Search for the cell housing the specified text and yield its [x, y] center coordinate. 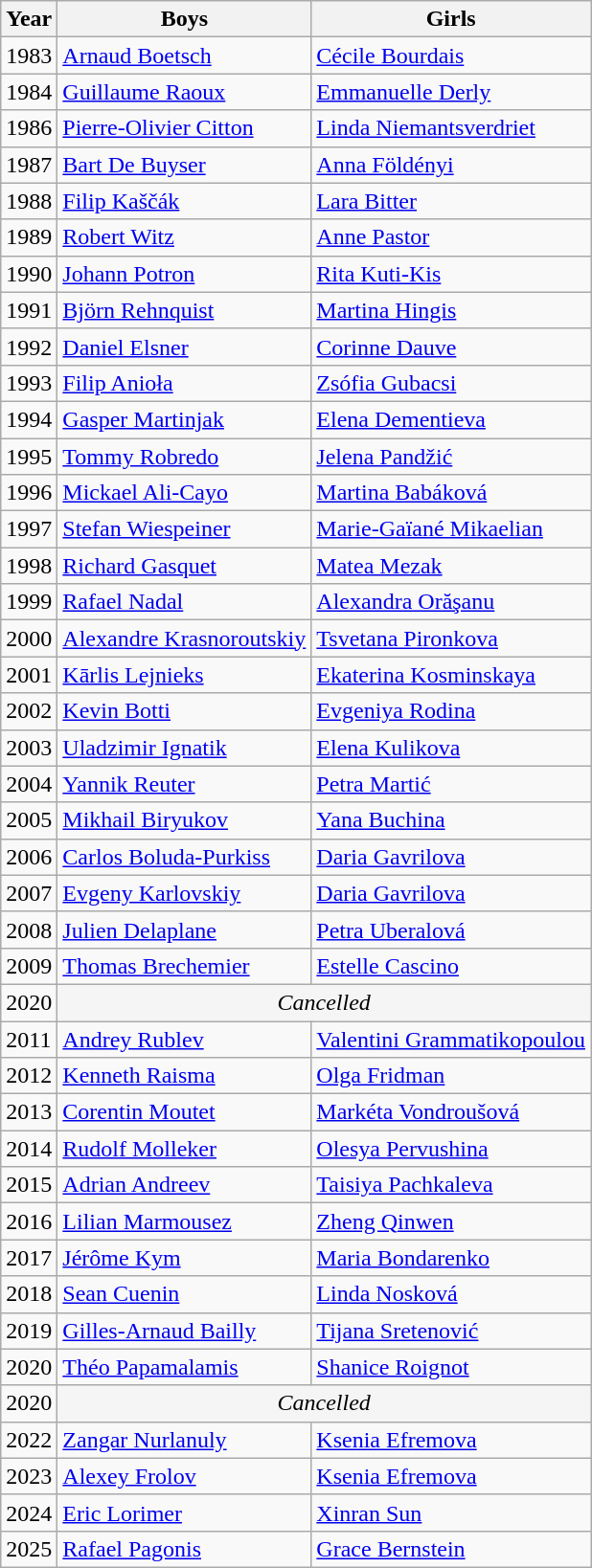
1989 [29, 237]
Xinran Sun [451, 1512]
Anna Földényi [451, 165]
2018 [29, 1294]
Yannik Reuter [184, 784]
Linda Niemantsverdriet [451, 128]
2009 [29, 966]
Alexandre Krasnoroutskiy [184, 638]
2017 [29, 1258]
Corentin Moutet [184, 1112]
Markéta Vondroušová [451, 1112]
2011 [29, 1039]
Tsvetana Pironkova [451, 638]
Yana Buchina [451, 820]
Lara Bitter [451, 201]
2001 [29, 675]
Rafael Pagonis [184, 1549]
2012 [29, 1076]
Ekaterina Kosminskaya [451, 675]
Zangar Nurlanuly [184, 1440]
Cécile Bourdais [451, 56]
Théo Papamalamis [184, 1367]
Mickael Ali-Cayo [184, 493]
Elena Kulikova [451, 748]
1987 [29, 165]
Uladzimir Ignatik [184, 748]
Kevin Botti [184, 711]
Martina Babáková [451, 493]
2004 [29, 784]
Mikhail Biryukov [184, 820]
Carlos Boluda-Purkiss [184, 857]
2022 [29, 1440]
Lilian Marmousez [184, 1221]
Stefan Wiespeiner [184, 529]
Kenneth Raisma [184, 1076]
Julien Delaplane [184, 930]
2008 [29, 930]
Boys [184, 19]
Daniel Elsner [184, 347]
1995 [29, 457]
Evgeniya Rodina [451, 711]
Matea Mezak [451, 566]
Björn Rehnquist [184, 310]
Filip Kaščák [184, 201]
Linda Nosková [451, 1294]
Adrian Andreev [184, 1185]
Thomas Brechemier [184, 966]
1983 [29, 56]
2002 [29, 711]
Gasper Martinjak [184, 419]
2005 [29, 820]
Kārlis Lejnieks [184, 675]
Olga Fridman [451, 1076]
2014 [29, 1149]
Girls [451, 19]
Year [29, 19]
Evgeny Karlovskiy [184, 893]
Bart De Buyser [184, 165]
Tommy Robredo [184, 457]
Valentini Grammatikopoulou [451, 1039]
Richard Gasquet [184, 566]
Olesya Pervushina [451, 1149]
Jérôme Kym [184, 1258]
1993 [29, 383]
Rafael Nadal [184, 602]
Eric Lorimer [184, 1512]
2024 [29, 1512]
Andrey Rublev [184, 1039]
Anne Pastor [451, 237]
1988 [29, 201]
Alexey Frolov [184, 1476]
Shanice Roignot [451, 1367]
Jelena Pandžić [451, 457]
Petra Martić [451, 784]
Tijana Sretenović [451, 1331]
Taisiya Pachkaleva [451, 1185]
2023 [29, 1476]
2000 [29, 638]
1992 [29, 347]
Robert Witz [184, 237]
1996 [29, 493]
1994 [29, 419]
Johann Potron [184, 274]
2019 [29, 1331]
Rita Kuti-Kis [451, 274]
1998 [29, 566]
Estelle Cascino [451, 966]
Maria Bondarenko [451, 1258]
Petra Uberalová [451, 930]
2015 [29, 1185]
Martina Hingis [451, 310]
Alexandra Orăşanu [451, 602]
Sean Cuenin [184, 1294]
Grace Bernstein [451, 1549]
2013 [29, 1112]
Guillaume Raoux [184, 92]
Filip Anioła [184, 383]
2007 [29, 893]
Arnaud Boetsch [184, 56]
Gilles-Arnaud Bailly [184, 1331]
2006 [29, 857]
2003 [29, 748]
2025 [29, 1549]
Zsófia Gubacsi [451, 383]
Zheng Qinwen [451, 1221]
Marie-Gaïané Mikaelian [451, 529]
Emmanuelle Derly [451, 92]
1991 [29, 310]
Rudolf Molleker [184, 1149]
1986 [29, 128]
Pierre-Olivier Citton [184, 128]
1997 [29, 529]
2016 [29, 1221]
Corinne Dauve [451, 347]
1990 [29, 274]
1984 [29, 92]
1999 [29, 602]
Elena Dementieva [451, 419]
